Determine the (x, y) coordinate at the center of the cell enclosing the given text.  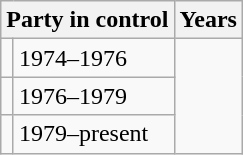
1979–present (94, 134)
1976–1979 (94, 96)
Party in control (88, 20)
1974–1976 (94, 58)
Years (208, 20)
